For the text-containing cell, return its midpoint in (x, y) coordinate format. 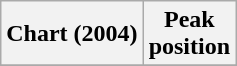
Chart (2004) (72, 34)
Peakposition (189, 34)
